Identify which cell holds the provided text, then report its (X, Y) central coordinate. 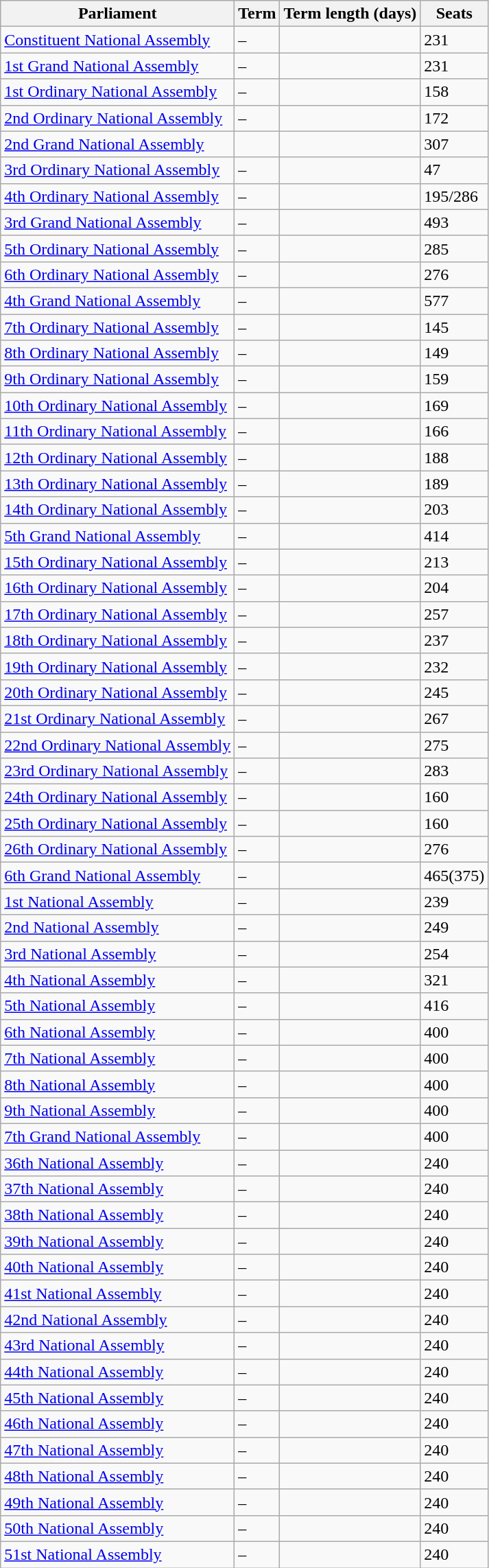
1st Grand National Assembly (118, 66)
11th Ordinary National Assembly (118, 432)
46th National Assembly (118, 1424)
239 (454, 902)
Constituent National Assembly (118, 40)
267 (454, 718)
51st National Assembly (118, 1554)
25th Ordinary National Assembly (118, 823)
249 (454, 928)
2nd Ordinary National Assembly (118, 118)
414 (454, 536)
172 (454, 118)
1st Ordinary National Assembly (118, 92)
3rd Ordinary National Assembly (118, 170)
4th Grand National Assembly (118, 301)
189 (454, 484)
10th Ordinary National Assembly (118, 406)
166 (454, 432)
43rd National Assembly (118, 1346)
20th Ordinary National Assembly (118, 692)
577 (454, 301)
213 (454, 562)
149 (454, 353)
188 (454, 458)
283 (454, 771)
39th National Assembly (118, 1241)
307 (454, 144)
159 (454, 379)
145 (454, 327)
158 (454, 92)
5th Grand National Assembly (118, 536)
465(375) (454, 876)
493 (454, 222)
5th National Assembly (118, 1006)
2nd Grand National Assembly (118, 144)
9th Ordinary National Assembly (118, 379)
45th National Assembly (118, 1398)
7th Ordinary National Assembly (118, 327)
237 (454, 640)
257 (454, 614)
47 (454, 170)
44th National Assembly (118, 1372)
4th Ordinary National Assembly (118, 196)
203 (454, 510)
49th National Assembly (118, 1502)
254 (454, 954)
13th Ordinary National Assembly (118, 484)
6th National Assembly (118, 1032)
17th Ordinary National Assembly (118, 614)
2nd National Assembly (118, 928)
37th National Assembly (118, 1189)
50th National Assembly (118, 1528)
Term (257, 14)
195/286 (454, 196)
26th Ordinary National Assembly (118, 850)
36th National Assembly (118, 1163)
Parliament (118, 14)
8th National Assembly (118, 1084)
12th Ordinary National Assembly (118, 458)
42nd National Assembly (118, 1320)
3rd Grand National Assembly (118, 222)
5th Ordinary National Assembly (118, 248)
416 (454, 1006)
24th Ordinary National Assembly (118, 797)
Seats (454, 14)
48th National Assembly (118, 1476)
321 (454, 980)
40th National Assembly (118, 1267)
14th Ordinary National Assembly (118, 510)
245 (454, 692)
15th Ordinary National Assembly (118, 562)
275 (454, 745)
7th National Assembly (118, 1058)
1st National Assembly (118, 902)
169 (454, 406)
285 (454, 248)
41st National Assembly (118, 1294)
16th Ordinary National Assembly (118, 588)
23rd Ordinary National Assembly (118, 771)
47th National Assembly (118, 1450)
6th Grand National Assembly (118, 876)
22nd Ordinary National Assembly (118, 745)
Term length (days) (350, 14)
204 (454, 588)
38th National Assembly (118, 1215)
18th Ordinary National Assembly (118, 640)
21st Ordinary National Assembly (118, 718)
6th Ordinary National Assembly (118, 274)
19th Ordinary National Assembly (118, 666)
4th National Assembly (118, 980)
7th Grand National Assembly (118, 1136)
8th Ordinary National Assembly (118, 353)
9th National Assembly (118, 1110)
232 (454, 666)
3rd National Assembly (118, 954)
